Locate the cell with the specified text and output its (x, y) center coordinate. 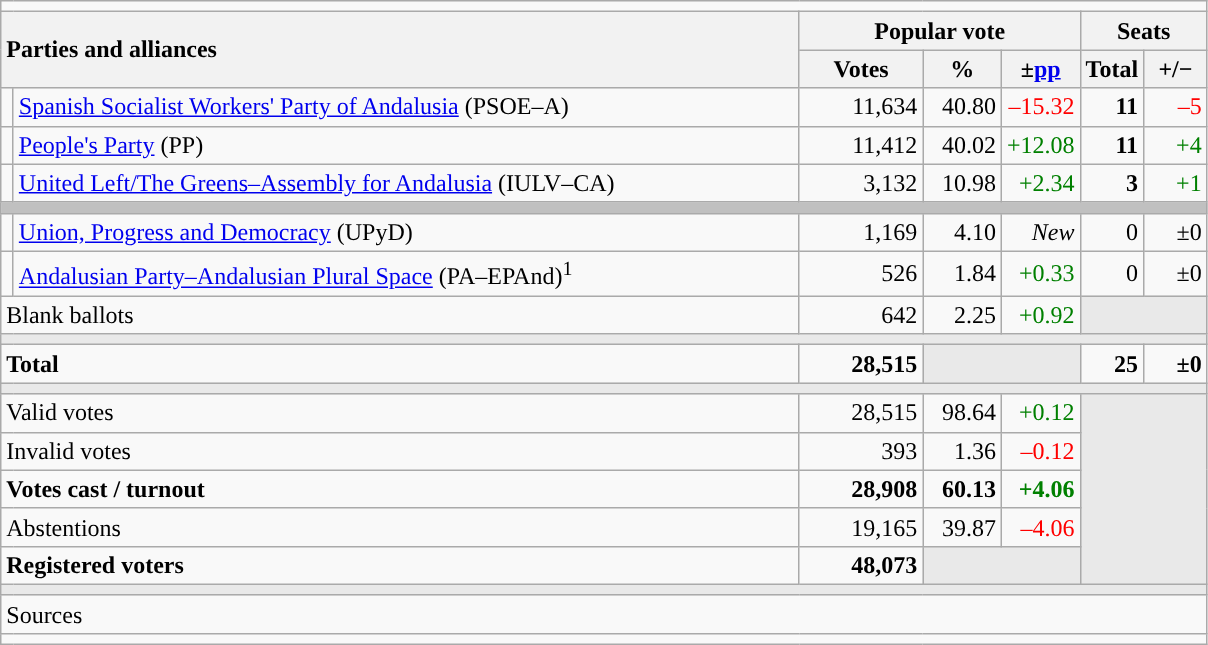
–5 (1176, 107)
98.64 (962, 413)
Abstentions (400, 527)
4.10 (962, 232)
+0.33 (1040, 274)
3,132 (861, 183)
393 (861, 451)
Valid votes (400, 413)
+4.06 (1040, 489)
United Left/The Greens–Assembly for Andalusia (IULV–CA) (406, 183)
25 (1112, 364)
Invalid votes (400, 451)
People's Party (PP) (406, 145)
Union, Progress and Democracy (UPyD) (406, 232)
New (1040, 232)
±pp (1040, 69)
+1 (1176, 183)
19,165 (861, 527)
48,073 (861, 565)
60.13 (962, 489)
3 (1112, 183)
+0.92 (1040, 315)
28,908 (861, 489)
+2.34 (1040, 183)
39.87 (962, 527)
Sources (604, 614)
2.25 (962, 315)
Spanish Socialist Workers' Party of Andalusia (PSOE–A) (406, 107)
40.02 (962, 145)
+/− (1176, 69)
–4.06 (1040, 527)
Registered voters (400, 565)
1,169 (861, 232)
10.98 (962, 183)
Parties and alliances (400, 50)
40.80 (962, 107)
11,634 (861, 107)
Andalusian Party–Andalusian Plural Space (PA–EPAnd)1 (406, 274)
1.36 (962, 451)
11,412 (861, 145)
+4 (1176, 145)
+12.08 (1040, 145)
% (962, 69)
–0.12 (1040, 451)
Popular vote (940, 31)
Seats (1144, 31)
Votes cast / turnout (400, 489)
1.84 (962, 274)
526 (861, 274)
–15.32 (1040, 107)
+0.12 (1040, 413)
Blank ballots (400, 315)
Votes (861, 69)
642 (861, 315)
